Find where the given text appears and provide that cell's center as (X, Y) coordinate. 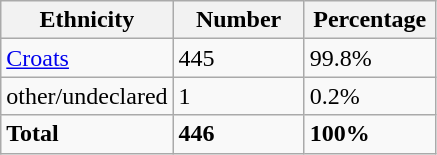
other/undeclared (87, 96)
100% (370, 134)
445 (238, 58)
99.8% (370, 58)
Ethnicity (87, 20)
0.2% (370, 96)
1 (238, 96)
Total (87, 134)
Percentage (370, 20)
446 (238, 134)
Number (238, 20)
Croats (87, 58)
